Capture the cell that displays the provided text and extract its (X, Y) central coordinate. 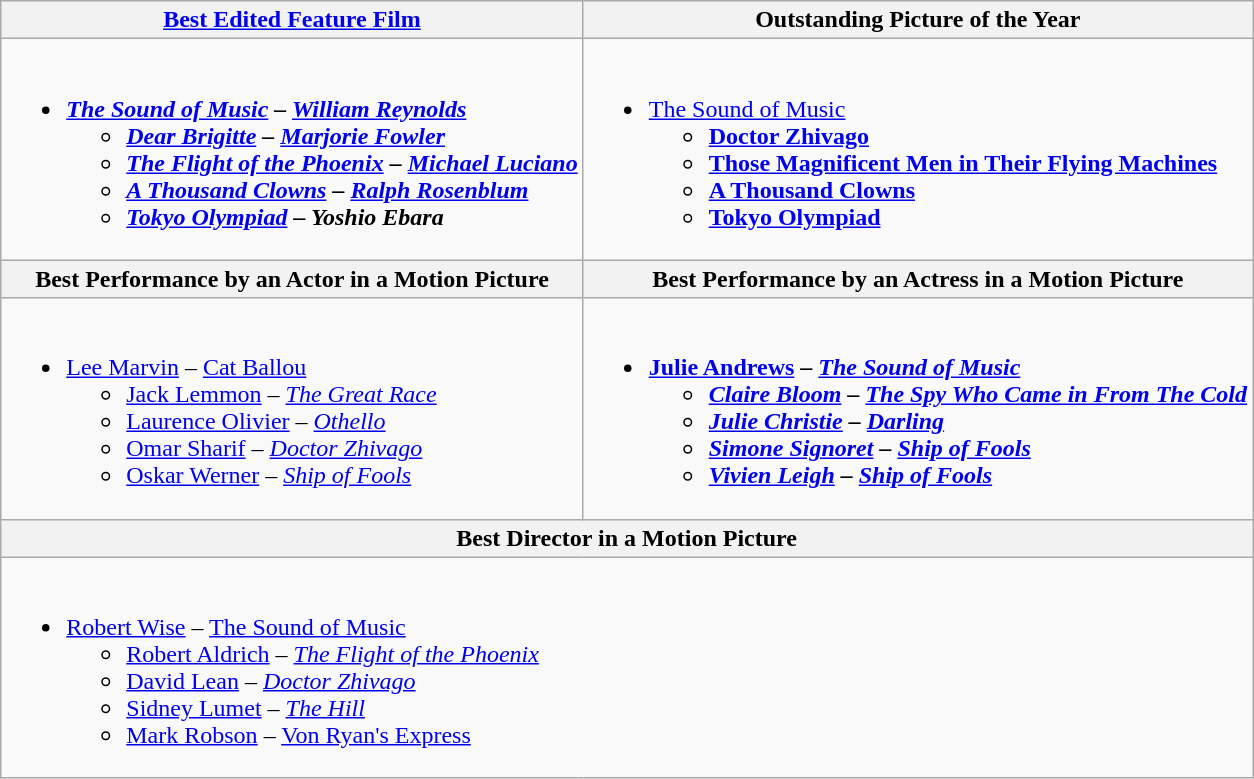
The Sound of MusicDoctor ZhivagoThose Magnificent Men in Their Flying MachinesA Thousand ClownsTokyo Olympiad (918, 150)
Lee Marvin – Cat BallouJack Lemmon – The Great RaceLaurence Olivier – OthelloOmar Sharif – Doctor ZhivagoOskar Werner – Ship of Fools (292, 408)
Best Performance by an Actress in a Motion Picture (918, 279)
Best Edited Feature Film (292, 20)
Best Director in a Motion Picture (627, 538)
Best Performance by an Actor in a Motion Picture (292, 279)
Outstanding Picture of the Year (918, 20)
